Determine the (x, y) coordinate at the center of the cell enclosing the given text.  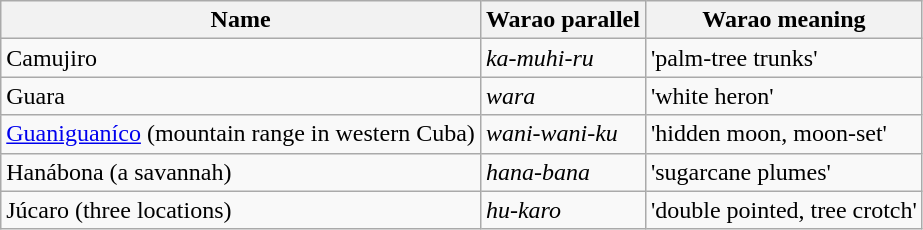
'double pointed, tree crotch' (784, 210)
Warao parallel (562, 20)
ka-muhi-ru (562, 58)
Júcaro (three locations) (241, 210)
Hanábona (a savannah) (241, 172)
'hidden moon, moon-set' (784, 134)
Warao meaning (784, 20)
hana-bana (562, 172)
wara (562, 96)
hu-karo (562, 210)
Guara (241, 96)
Guaniguaníco (mountain range in western Cuba) (241, 134)
wani-wani-ku (562, 134)
'palm-tree trunks' (784, 58)
Name (241, 20)
'white heron' (784, 96)
Camujiro (241, 58)
'sugarcane plumes' (784, 172)
